Find where the given text appears and provide that cell's center as [x, y] coordinate. 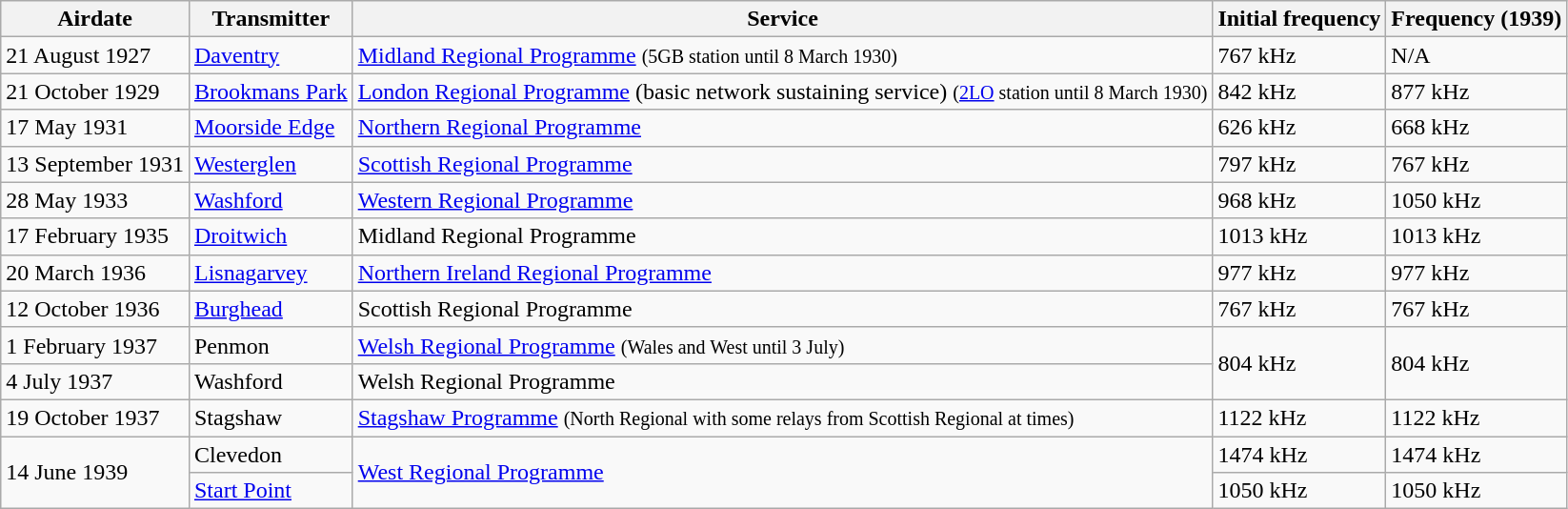
668 kHz [1477, 128]
Burghead [271, 309]
797 kHz [1299, 164]
Welsh Regional Programme (Wales and West until 3 July) [783, 345]
12 October 1936 [95, 309]
19 October 1937 [95, 417]
Service [783, 19]
Westerglen [271, 164]
Northern Regional Programme [783, 128]
21 August 1927 [95, 55]
17 February 1935 [95, 236]
1 February 1937 [95, 345]
28 May 1933 [95, 200]
17 May 1931 [95, 128]
20 March 1936 [95, 273]
Midland Regional Programme (5GB station until 8 March 1930) [783, 55]
Initial frequency [1299, 19]
877 kHz [1477, 92]
13 September 1931 [95, 164]
Lisnagarvey [271, 273]
Penmon [271, 345]
N/A [1477, 55]
Midland Regional Programme [783, 236]
626 kHz [1299, 128]
Western Regional Programme [783, 200]
Stagshaw Programme (North Regional with some relays from Scottish Regional at times) [783, 417]
4 July 1937 [95, 381]
Stagshaw [271, 417]
Northern Ireland Regional Programme [783, 273]
Start Point [271, 491]
968 kHz [1299, 200]
Transmitter [271, 19]
Brookmans Park [271, 92]
21 October 1929 [95, 92]
842 kHz [1299, 92]
14 June 1939 [95, 473]
London Regional Programme (basic network sustaining service) (2LO station until 8 March 1930) [783, 92]
Daventry [271, 55]
West Regional Programme [783, 473]
Droitwich [271, 236]
Clevedon [271, 455]
Moorside Edge [271, 128]
Airdate [95, 19]
Welsh Regional Programme [783, 381]
Frequency (1939) [1477, 19]
